Return the (x, y) coordinate for the center point of the cell that contains the specified text.  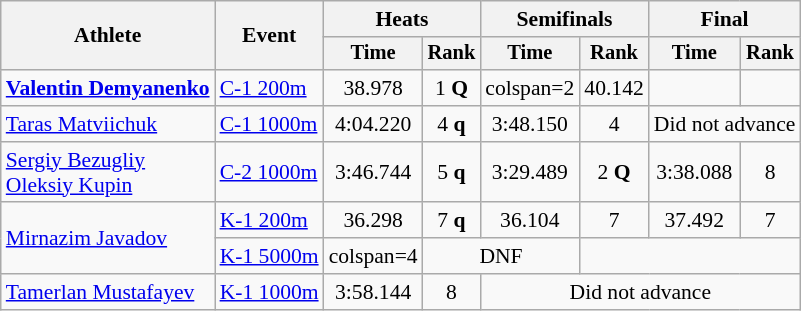
4:04.220 (374, 124)
Semifinals (564, 19)
7 q (452, 221)
4 (614, 124)
Sergiy BezugliyOleksiy Kupin (108, 172)
colspan=4 (374, 256)
36.104 (530, 221)
K-1 5000m (270, 256)
Athlete (108, 36)
5 q (452, 172)
37.492 (694, 221)
colspan=2 (530, 88)
Mirnazim Javadov (108, 238)
Event (270, 36)
Tamerlan Mustafayev (108, 292)
3:38.088 (694, 172)
Final (725, 19)
38.978 (374, 88)
Heats (402, 19)
3:48.150 (530, 124)
Taras Matviichuk (108, 124)
2 Q (614, 172)
3:29.489 (530, 172)
C-2 1000m (270, 172)
DNF (502, 256)
40.142 (614, 88)
3:46.744 (374, 172)
36.298 (374, 221)
4 q (452, 124)
1 Q (452, 88)
C-1 200m (270, 88)
Valentin Demyanenko (108, 88)
3:58.144 (374, 292)
C-1 1000m (270, 124)
K-1 1000m (270, 292)
K-1 200m (270, 221)
